Locate the cell with the specified text and output its (X, Y) center coordinate. 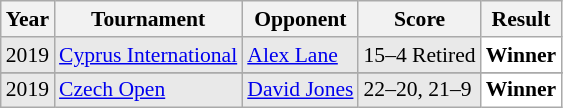
22–20, 21–9 (419, 90)
Czech Open (148, 90)
Alex Lane (300, 55)
Result (522, 19)
Opponent (300, 19)
Tournament (148, 19)
Cyprus International (148, 55)
15–4 Retired (419, 55)
Year (28, 19)
David Jones (300, 90)
Score (419, 19)
